Detect which cell encompasses the target text, then output its [x, y] center coordinate. 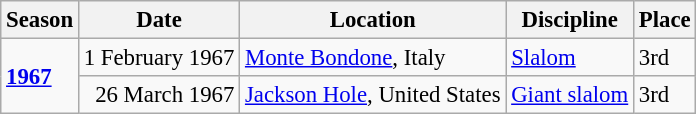
26 March 1967 [158, 95]
Jackson Hole, United States [373, 95]
1967 [40, 76]
Season [40, 20]
Location [373, 20]
Place [665, 20]
Discipline [570, 20]
Date [158, 20]
1 February 1967 [158, 58]
Giant slalom [570, 95]
Monte Bondone, Italy [373, 58]
Slalom [570, 58]
